Pinpoint the cell where the given text exists, returning its [x, y] midpoint coordinate. 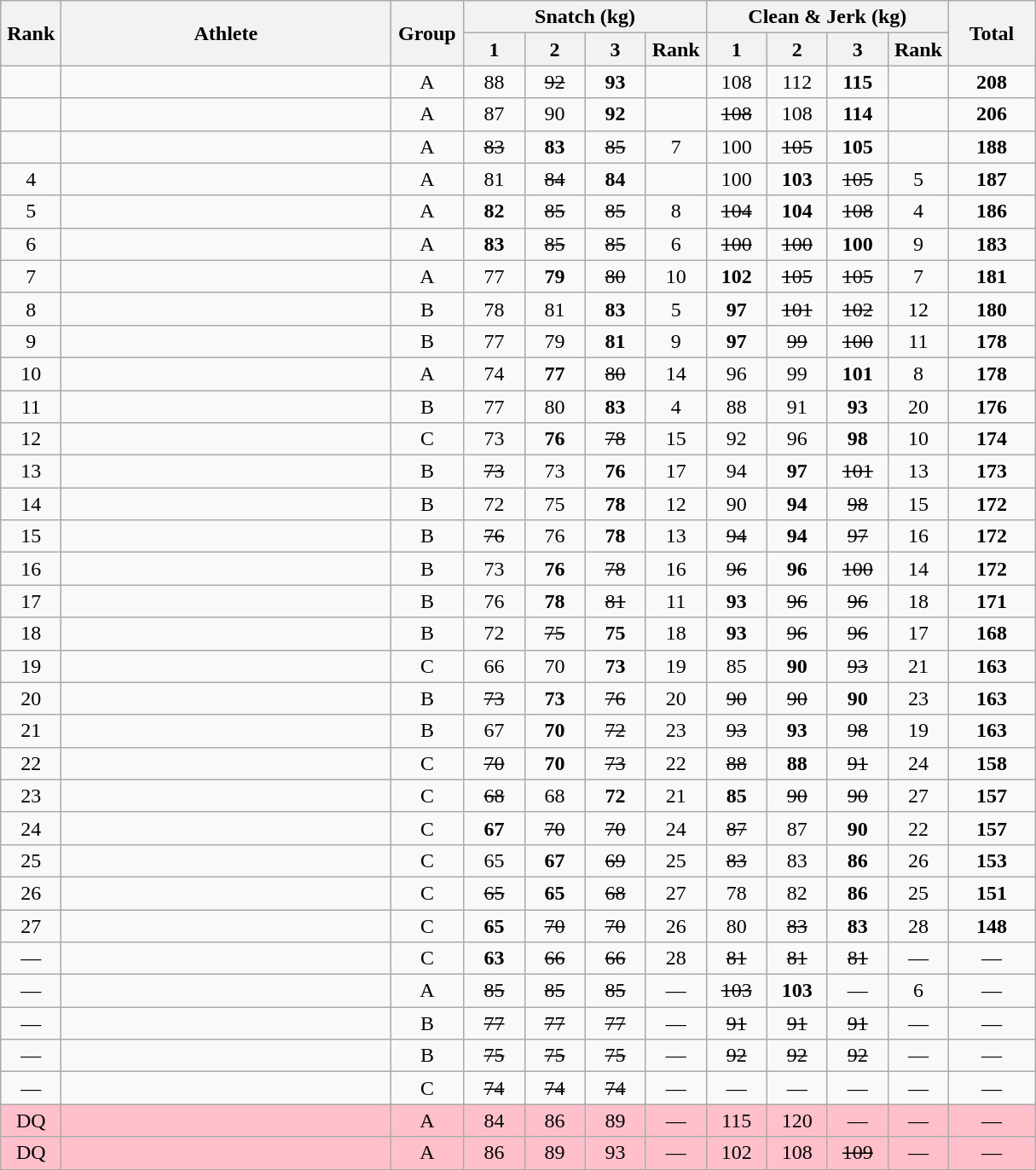
Clean & Jerk (kg) [827, 17]
63 [495, 959]
148 [991, 925]
174 [991, 439]
Athlete [226, 33]
158 [991, 763]
183 [991, 244]
206 [991, 114]
Total [991, 33]
114 [858, 114]
69 [616, 860]
181 [991, 276]
151 [991, 893]
186 [991, 211]
120 [796, 1121]
Group [427, 33]
180 [991, 309]
Snatch (kg) [585, 17]
168 [991, 634]
188 [991, 147]
187 [991, 179]
153 [991, 860]
171 [991, 601]
176 [991, 407]
109 [858, 1153]
208 [991, 82]
173 [991, 472]
112 [796, 82]
